Scan for the cell matching the given text and deliver its (x, y) coordinate at center. 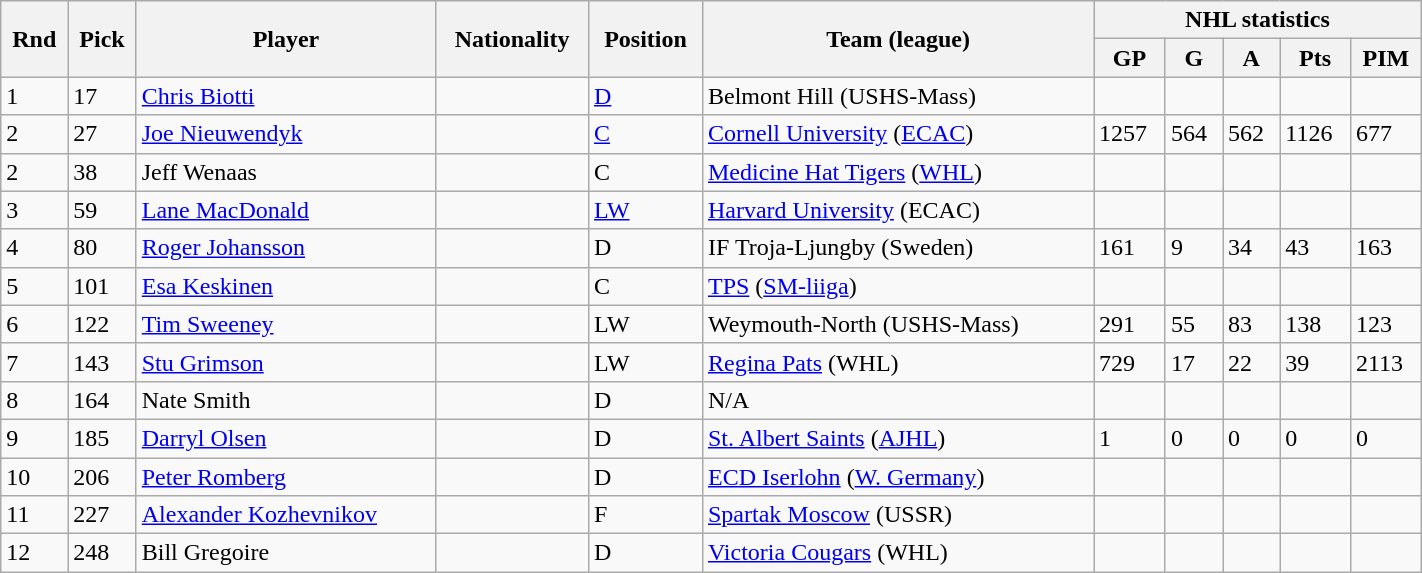
NHL statistics (1258, 20)
Cornell University (ECAC) (898, 134)
227 (102, 515)
83 (1252, 324)
G (1194, 58)
Stu Grimson (286, 362)
Lane MacDonald (286, 210)
Rnd (34, 39)
Medicine Hat Tigers (WHL) (898, 172)
248 (102, 553)
Roger Johansson (286, 248)
PIM (1386, 58)
Harvard University (ECAC) (898, 210)
163 (1386, 248)
12 (34, 553)
101 (102, 286)
39 (1316, 362)
3 (34, 210)
Darryl Olsen (286, 438)
291 (1130, 324)
729 (1130, 362)
ECD Iserlohn (W. Germany) (898, 477)
10 (34, 477)
59 (102, 210)
Esa Keskinen (286, 286)
5 (34, 286)
Jeff Wenaas (286, 172)
2113 (1386, 362)
Chris Biotti (286, 96)
38 (102, 172)
123 (1386, 324)
St. Albert Saints (AJHL) (898, 438)
6 (34, 324)
164 (102, 400)
IF Troja-Ljungby (Sweden) (898, 248)
677 (1386, 134)
Bill Gregoire (286, 553)
34 (1252, 248)
22 (1252, 362)
55 (1194, 324)
Team (league) (898, 39)
138 (1316, 324)
F (645, 515)
11 (34, 515)
43 (1316, 248)
1126 (1316, 134)
122 (102, 324)
562 (1252, 134)
Nate Smith (286, 400)
TPS (SM-liiga) (898, 286)
Pts (1316, 58)
206 (102, 477)
Joe Nieuwendyk (286, 134)
185 (102, 438)
564 (1194, 134)
1257 (1130, 134)
8 (34, 400)
Peter Romberg (286, 477)
Position (645, 39)
Spartak Moscow (USSR) (898, 515)
161 (1130, 248)
Alexander Kozhevnikov (286, 515)
Tim Sweeney (286, 324)
Victoria Cougars (WHL) (898, 553)
27 (102, 134)
Pick (102, 39)
143 (102, 362)
Player (286, 39)
Nationality (512, 39)
Weymouth-North (USHS-Mass) (898, 324)
N/A (898, 400)
4 (34, 248)
GP (1130, 58)
A (1252, 58)
7 (34, 362)
Belmont Hill (USHS-Mass) (898, 96)
80 (102, 248)
Regina Pats (WHL) (898, 362)
